Detect which cell encompasses the target text, then output its [x, y] center coordinate. 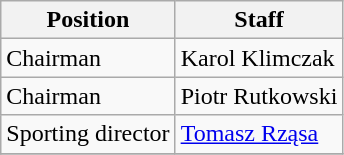
Karol Klimczak [259, 58]
Tomasz Rząsa [259, 134]
Piotr Rutkowski [259, 96]
Position [88, 20]
Staff [259, 20]
Sporting director [88, 134]
